Determine the (X, Y) coordinate at the center of the cell enclosing the given text.  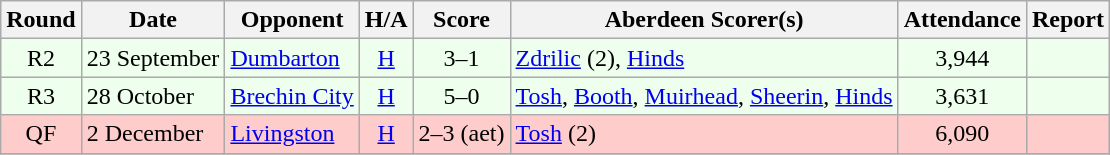
3,944 (962, 58)
Report (1068, 20)
Livingston (292, 134)
2 December (153, 134)
Zdrilic (2), Hinds (704, 58)
R3 (41, 96)
2–3 (aet) (462, 134)
Date (153, 20)
3,631 (962, 96)
Score (462, 20)
Tosh (2) (704, 134)
Attendance (962, 20)
28 October (153, 96)
23 September (153, 58)
H/A (386, 20)
R2 (41, 58)
Aberdeen Scorer(s) (704, 20)
Round (41, 20)
Dumbarton (292, 58)
5–0 (462, 96)
Tosh, Booth, Muirhead, Sheerin, Hinds (704, 96)
6,090 (962, 134)
3–1 (462, 58)
QF (41, 134)
Opponent (292, 20)
Brechin City (292, 96)
